Identify which cell holds the provided text, then report its (X, Y) central coordinate. 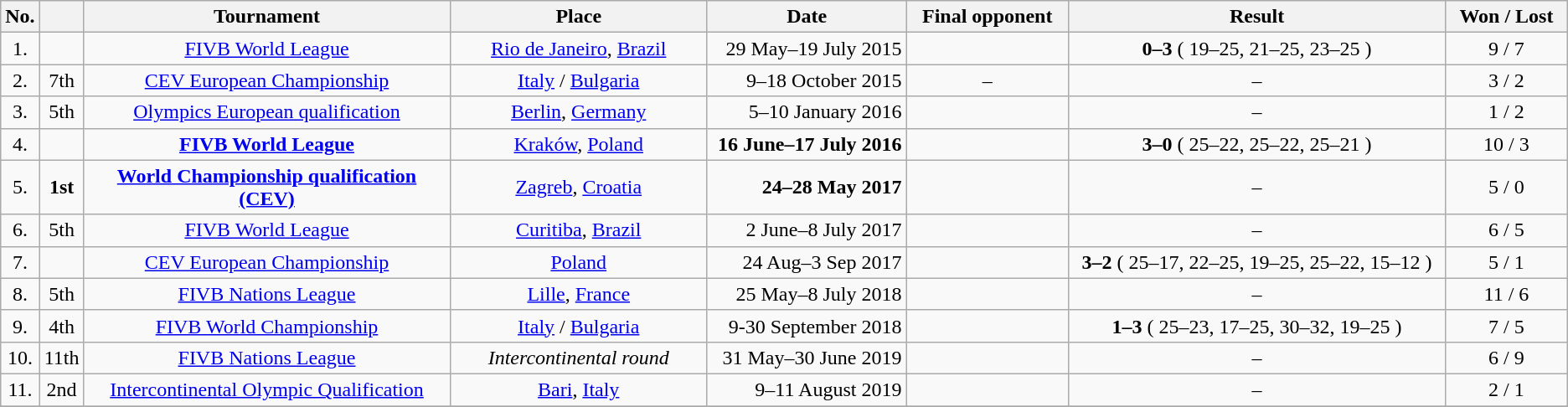
Olympics European qualification (266, 112)
Berlin, Germany (578, 112)
10 / 3 (1507, 144)
Date (806, 17)
1st (62, 188)
Intercontinental Olympic Qualification (266, 389)
FIVB World Championship (266, 326)
6 / 5 (1507, 230)
Final opponent (988, 17)
1 / 2 (1507, 112)
11th (62, 358)
Bari, Italy (578, 389)
Curitiba, Brazil (578, 230)
2. (20, 80)
2 June–8 July 2017 (806, 230)
Lille, France (578, 294)
4th (62, 326)
Rio de Janeiro, Brazil (578, 49)
Result (1257, 17)
2 / 1 (1507, 389)
World Championship qualification (CEV) (266, 188)
24–28 May 2017 (806, 188)
10. (20, 358)
5–10 January 2016 (806, 112)
9 / 7 (1507, 49)
24 Aug–3 Sep 2017 (806, 262)
25 May–8 July 2018 (806, 294)
Zagreb, Croatia (578, 188)
Tournament (266, 17)
11. (20, 389)
Intercontinental round (578, 358)
3 / 2 (1507, 80)
16 June–17 July 2016 (806, 144)
29 May–19 July 2015 (806, 49)
2nd (62, 389)
9-30 September 2018 (806, 326)
5 / 0 (1507, 188)
9–11 August 2019 (806, 389)
8. (20, 294)
7 / 5 (1507, 326)
5 / 1 (1507, 262)
7. (20, 262)
9. (20, 326)
6 / 9 (1507, 358)
Place (578, 17)
9–18 October 2015 (806, 80)
3–2 ( 25–17, 22–25, 19–25, 25–22, 15–12 ) (1257, 262)
No. (20, 17)
1. (20, 49)
3–0 ( 25–22, 25–22, 25–21 ) (1257, 144)
7th (62, 80)
6. (20, 230)
4. (20, 144)
Won / Lost (1507, 17)
11 / 6 (1507, 294)
Poland (578, 262)
0–3 ( 19–25, 21–25, 23–25 ) (1257, 49)
1–3 ( 25–23, 17–25, 30–32, 19–25 ) (1257, 326)
5. (20, 188)
31 May–30 June 2019 (806, 358)
Kraków, Poland (578, 144)
3. (20, 112)
